Return the (X, Y) coordinate for the center point of the cell that contains the specified text.  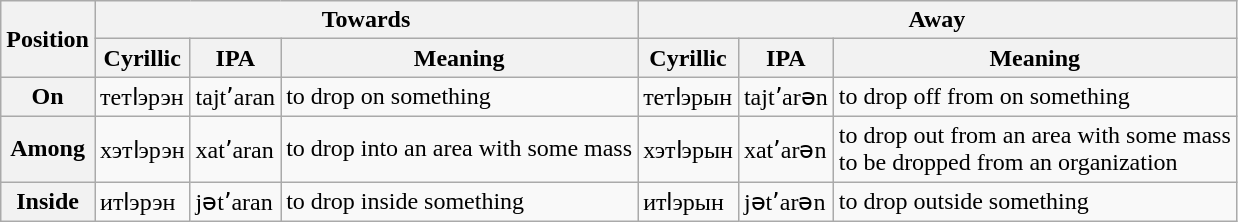
tajtʼaran (236, 97)
хэтӏэрэн (142, 148)
to drop out from an area with some massto be dropped from an organization (1034, 148)
xatʼarən (786, 148)
итӏэрын (688, 202)
Position (48, 39)
Towards (366, 20)
Away (938, 20)
jətʼarən (786, 202)
jətʼaran (236, 202)
итӏэрэн (142, 202)
тетӏэрэн (142, 97)
тетӏэрын (688, 97)
Among (48, 148)
tajtʼarən (786, 97)
On (48, 97)
xatʼaran (236, 148)
Inside (48, 202)
to drop off from on something (1034, 97)
to drop inside something (460, 202)
to drop outside something (1034, 202)
to drop into an area with some mass (460, 148)
to drop on something (460, 97)
хэтӏэрын (688, 148)
